Detect which cell encompasses the target text, then output its [X, Y] center coordinate. 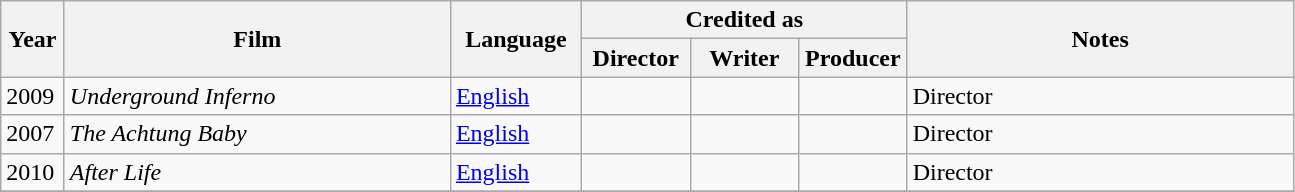
Notes [1100, 39]
Writer [744, 58]
The Achtung Baby [257, 134]
Producer [854, 58]
2010 [33, 172]
Underground Inferno [257, 96]
2009 [33, 96]
After Life [257, 172]
Credited as [744, 20]
Language [516, 39]
Year [33, 39]
2007 [33, 134]
Film [257, 39]
